Scan for the cell matching the given text and deliver its (X, Y) coordinate at center. 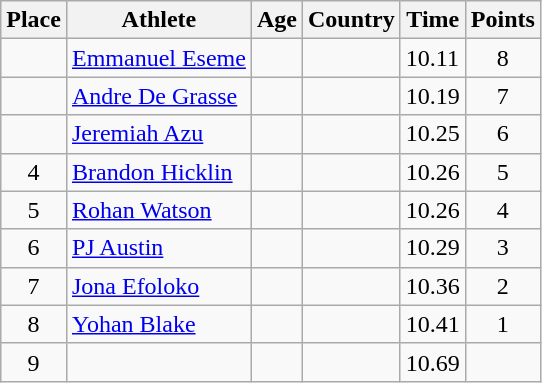
Yohan Blake (158, 324)
Emmanuel Eseme (158, 58)
10.25 (432, 134)
10.36 (432, 286)
10.41 (432, 324)
Age (276, 20)
Brandon Hicklin (158, 172)
10.29 (432, 248)
10.19 (432, 96)
Athlete (158, 20)
Time (432, 20)
9 (34, 362)
Points (502, 20)
PJ Austin (158, 248)
Jeremiah Azu (158, 134)
1 (502, 324)
2 (502, 286)
10.11 (432, 58)
10.69 (432, 362)
Rohan Watson (158, 210)
Place (34, 20)
Jona Efoloko (158, 286)
Country (352, 20)
Andre De Grasse (158, 96)
3 (502, 248)
